Locate the cell with the specified text and output its (X, Y) center coordinate. 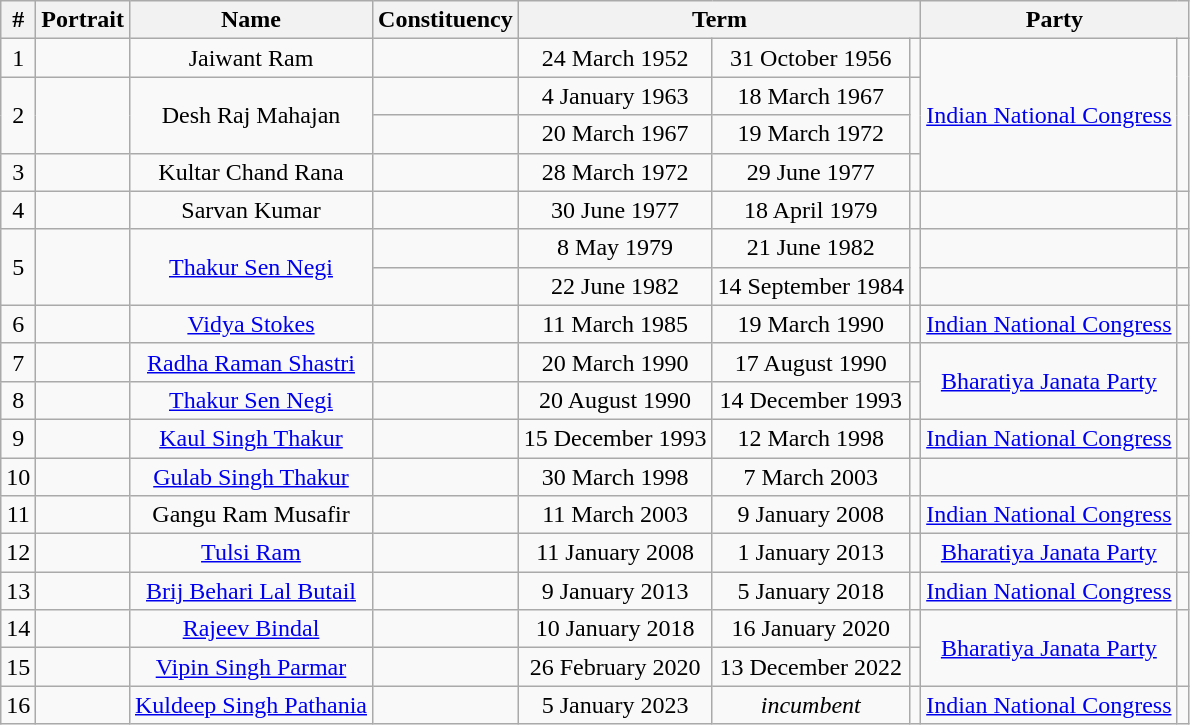
13 December 2022 (811, 667)
20 March 1990 (615, 362)
Name (250, 20)
3 (18, 172)
15 (18, 667)
29 June 1977 (811, 172)
26 February 2020 (615, 667)
incumbent (811, 705)
Radha Raman Shastri (250, 362)
24 March 1952 (615, 58)
Term (719, 20)
9 January 2013 (615, 591)
16 (18, 705)
6 (18, 324)
Vidya Stokes (250, 324)
4 (18, 210)
Tulsi Ram (250, 553)
7 March 2003 (811, 477)
5 January 2018 (811, 591)
Kultar Chand Rana (250, 172)
19 March 1972 (811, 134)
7 (18, 362)
15 December 1993 (615, 438)
Portrait (83, 20)
Desh Raj Mahajan (250, 115)
Kaul Singh Thakur (250, 438)
10 January 2018 (615, 629)
4 January 1963 (615, 96)
Gulab Singh Thakur (250, 477)
12 March 1998 (811, 438)
Party (1054, 20)
12 (18, 553)
5 January 2023 (615, 705)
14 December 1993 (811, 400)
11 (18, 515)
10 (18, 477)
31 October 1956 (811, 58)
Jaiwant Ram (250, 58)
5 (18, 267)
Constituency (446, 20)
11 March 2003 (615, 515)
9 (18, 438)
8 May 1979 (615, 248)
Kuldeep Singh Pathania (250, 705)
18 March 1967 (811, 96)
17 August 1990 (811, 362)
13 (18, 591)
11 January 2008 (615, 553)
1 (18, 58)
22 June 1982 (615, 286)
19 March 1990 (811, 324)
Vipin Singh Parmar (250, 667)
30 June 1977 (615, 210)
8 (18, 400)
21 June 1982 (811, 248)
2 (18, 115)
1 January 2013 (811, 553)
Brij Behari Lal Butail (250, 591)
30 March 1998 (615, 477)
18 April 1979 (811, 210)
14 September 1984 (811, 286)
9 January 2008 (811, 515)
20 August 1990 (615, 400)
# (18, 20)
Sarvan Kumar (250, 210)
28 March 1972 (615, 172)
11 March 1985 (615, 324)
Rajeev Bindal (250, 629)
16 January 2020 (811, 629)
Gangu Ram Musafir (250, 515)
20 March 1967 (615, 134)
14 (18, 629)
